Find where the given text appears and provide that cell's center as [x, y] coordinate. 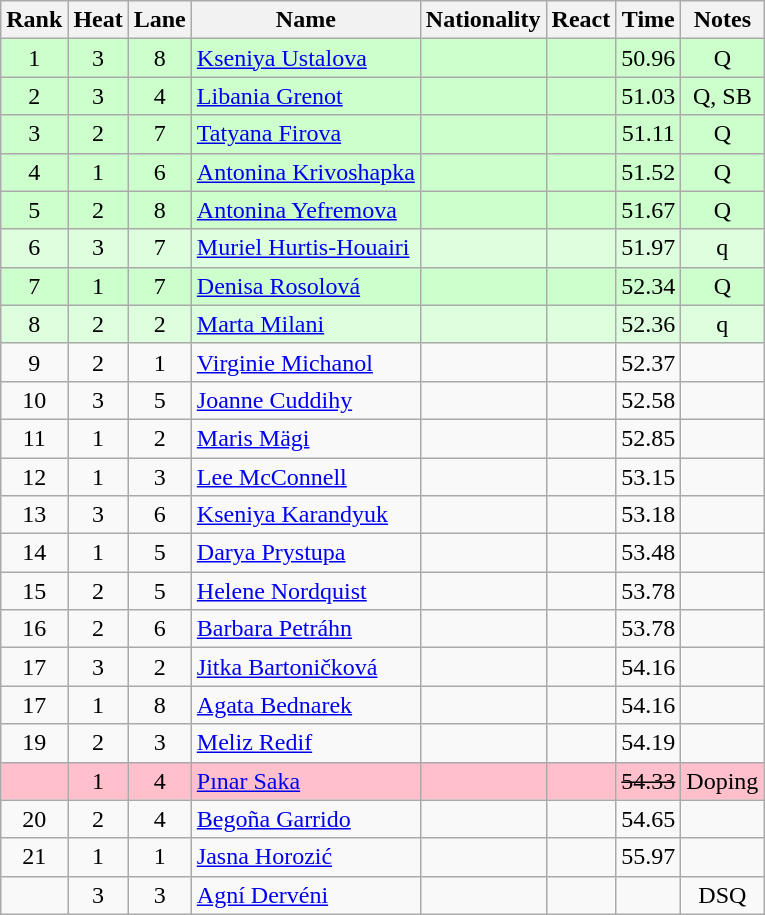
Agata Bednarek [306, 705]
Lee McConnell [306, 477]
Libania Grenot [306, 96]
Maris Mägi [306, 438]
Nationality [483, 20]
21 [34, 857]
14 [34, 553]
19 [34, 743]
51.97 [648, 248]
Tatyana Firova [306, 134]
53.48 [648, 553]
Joanne Cuddihy [306, 400]
Doping [722, 781]
51.67 [648, 210]
Rank [34, 20]
DSQ [722, 895]
Kseniya Karandyuk [306, 515]
50.96 [648, 58]
Antonina Yefremova [306, 210]
51.11 [648, 134]
54.33 [648, 781]
55.97 [648, 857]
20 [34, 819]
13 [34, 515]
Meliz Redif [306, 743]
Marta Milani [306, 324]
52.37 [648, 362]
51.52 [648, 172]
Q, SB [722, 96]
54.19 [648, 743]
15 [34, 591]
53.18 [648, 515]
Denisa Rosolová [306, 286]
51.03 [648, 96]
Lane [160, 20]
52.36 [648, 324]
54.65 [648, 819]
Antonina Krivoshapka [306, 172]
Heat [98, 20]
11 [34, 438]
Barbara Petráhn [306, 629]
Helene Nordquist [306, 591]
Jitka Bartoničková [306, 667]
Kseniya Ustalova [306, 58]
Time [648, 20]
16 [34, 629]
Muriel Hurtis-Houairi [306, 248]
React [581, 20]
52.34 [648, 286]
Name [306, 20]
10 [34, 400]
Virginie Michanol [306, 362]
Jasna Horozić [306, 857]
12 [34, 477]
53.15 [648, 477]
9 [34, 362]
Pınar Saka [306, 781]
Darya Prystupa [306, 553]
Agní Dervéni [306, 895]
52.58 [648, 400]
52.85 [648, 438]
Notes [722, 20]
Begoña Garrido [306, 819]
